Extract the [x, y] coordinate from the center of the cell holding the provided text.  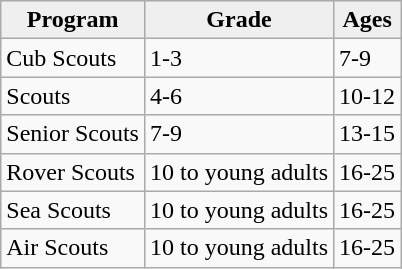
10-12 [368, 96]
1-3 [238, 58]
Rover Scouts [73, 172]
13-15 [368, 134]
Program [73, 20]
Senior Scouts [73, 134]
4-6 [238, 96]
Grade [238, 20]
Sea Scouts [73, 210]
Cub Scouts [73, 58]
Scouts [73, 96]
Ages [368, 20]
Air Scouts [73, 248]
